Search for the cell housing the specified text and yield its (x, y) center coordinate. 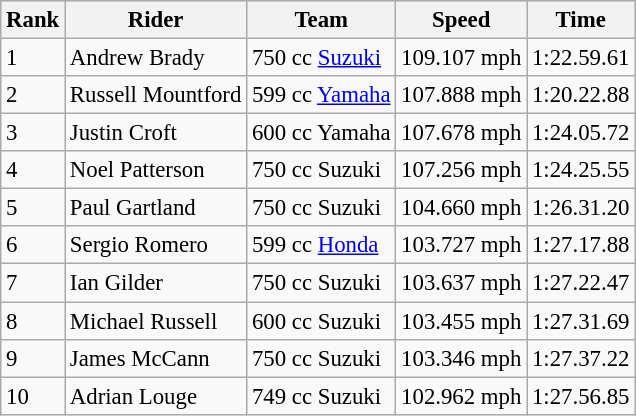
6 (33, 245)
1:27.56.85 (581, 396)
Paul Gartland (156, 208)
600 cc Suzuki (322, 321)
599 cc Yamaha (322, 95)
103.637 mph (462, 283)
1:22.59.61 (581, 58)
1:27.37.22 (581, 358)
James McCann (156, 358)
1:24.25.55 (581, 170)
1:26.31.20 (581, 208)
9 (33, 358)
10 (33, 396)
600 cc Yamaha (322, 133)
107.678 mph (462, 133)
1:24.05.72 (581, 133)
Justin Croft (156, 133)
2 (33, 95)
1:27.22.47 (581, 283)
3 (33, 133)
1 (33, 58)
1:20.22.88 (581, 95)
Team (322, 20)
103.455 mph (462, 321)
107.888 mph (462, 95)
103.346 mph (462, 358)
749 cc Suzuki (322, 396)
109.107 mph (462, 58)
5 (33, 208)
Russell Mountford (156, 95)
Time (581, 20)
8 (33, 321)
107.256 mph (462, 170)
Ian Gilder (156, 283)
Noel Patterson (156, 170)
7 (33, 283)
Rider (156, 20)
1:27.17.88 (581, 245)
Michael Russell (156, 321)
1:27.31.69 (581, 321)
104.660 mph (462, 208)
Speed (462, 20)
102.962 mph (462, 396)
599 cc Honda (322, 245)
103.727 mph (462, 245)
Rank (33, 20)
Adrian Louge (156, 396)
4 (33, 170)
Sergio Romero (156, 245)
Andrew Brady (156, 58)
